Locate the cell with the specified text and output its (X, Y) center coordinate. 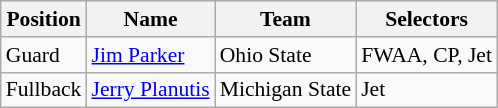
Team (286, 19)
Michigan State (286, 90)
Position (44, 19)
Jim Parker (150, 55)
Jerry Planutis (150, 90)
Fullback (44, 90)
Selectors (426, 19)
Jet (426, 90)
Name (150, 19)
Guard (44, 55)
Ohio State (286, 55)
FWAA, CP, Jet (426, 55)
